Identify which cell holds the provided text, then report its (X, Y) central coordinate. 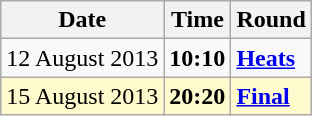
10:10 (198, 58)
12 August 2013 (82, 58)
Time (198, 20)
15 August 2013 (82, 96)
20:20 (198, 96)
Final (271, 96)
Round (271, 20)
Date (82, 20)
Heats (271, 58)
